Return (x, y) of the center of cell containing provided text 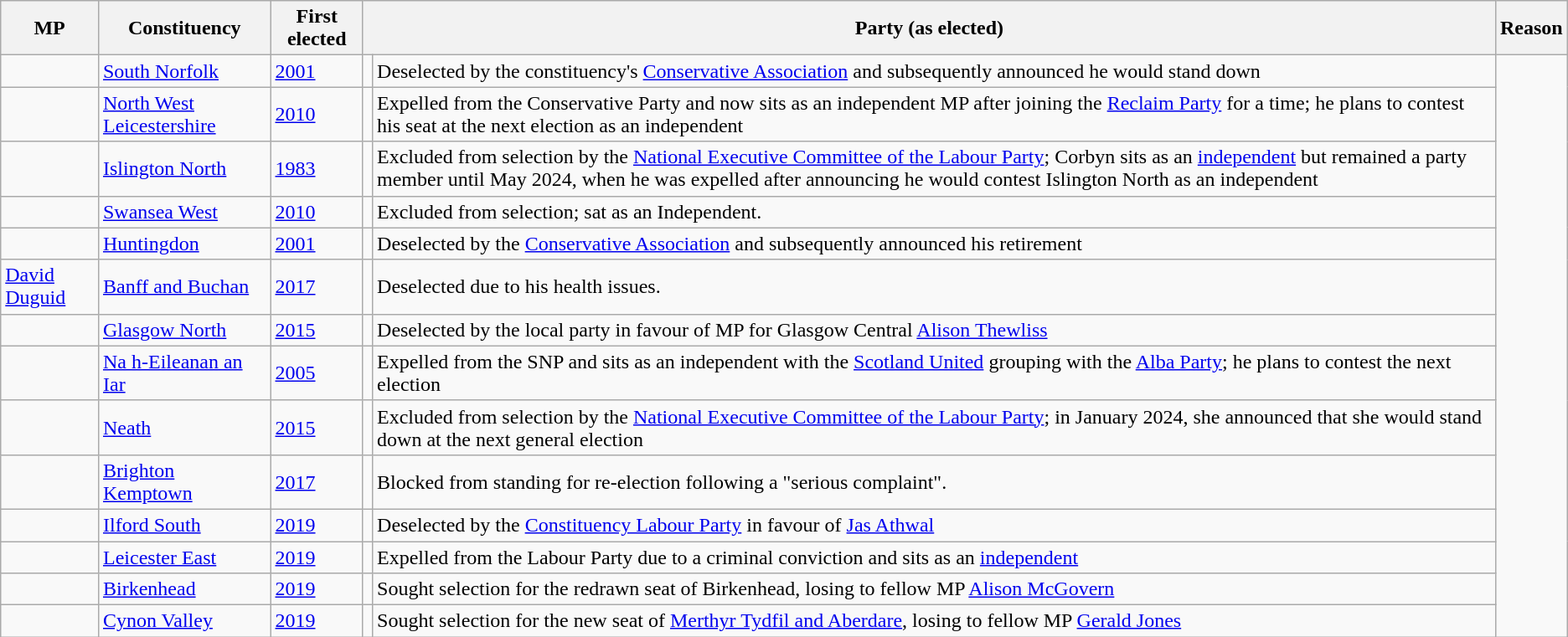
First elected (317, 28)
1983 (317, 169)
2005 (317, 373)
Cynon Valley (184, 621)
Birkenhead (184, 589)
Swansea West (184, 212)
North West Leicestershire (184, 114)
Reason (1531, 28)
Ilford South (184, 525)
Expelled from the SNP and sits as an independent with the Scotland United grouping with the Alba Party; he plans to contest the next election (935, 373)
Na h-Eileanan an Iar (184, 373)
David Duguid (50, 286)
Blocked from standing for re-election following a "serious complaint". (935, 482)
Brighton Kemptown (184, 482)
MP (50, 28)
Deselected by the constituency's Conservative Association and subsequently announced he would stand down (935, 71)
South Norfolk (184, 71)
Excluded from selection; sat as an Independent. (935, 212)
Leicester East (184, 557)
Islington North (184, 169)
Party (as elected) (929, 28)
Deselected by the Constituency Labour Party in favour of Jas Athwal (935, 525)
Glasgow North (184, 330)
Deselected by the Conservative Association and subsequently announced his retirement (935, 244)
Neath (184, 427)
Sought selection for the redrawn seat of Birkenhead, losing to fellow MP Alison McGovern (935, 589)
Expelled from the Labour Party due to a criminal conviction and sits as an independent (935, 557)
Banff and Buchan (184, 286)
Deselected due to his health issues. (935, 286)
Constituency (184, 28)
Sought selection for the new seat of Merthyr Tydfil and Aberdare, losing to fellow MP Gerald Jones (935, 621)
Huntingdon (184, 244)
Deselected by the local party in favour of MP for Glasgow Central Alison Thewliss (935, 330)
